Identify which cell holds the provided text, then report its [X, Y] central coordinate. 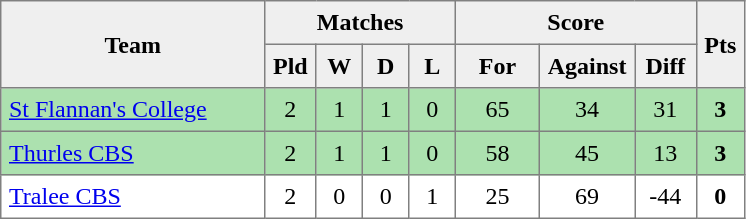
Against [586, 66]
65 [497, 110]
Pts [720, 44]
Tralee CBS [133, 197]
69 [586, 197]
L [432, 66]
Matches [360, 23]
Pld [290, 66]
Thurles CBS [133, 153]
13 [666, 153]
Diff [666, 66]
34 [586, 110]
58 [497, 153]
45 [586, 153]
Team [133, 44]
Score [576, 23]
St Flannan's College [133, 110]
W [339, 66]
31 [666, 110]
D [385, 66]
-44 [666, 197]
25 [497, 197]
For [497, 66]
